Scan for the cell matching the given text and deliver its (X, Y) coordinate at center. 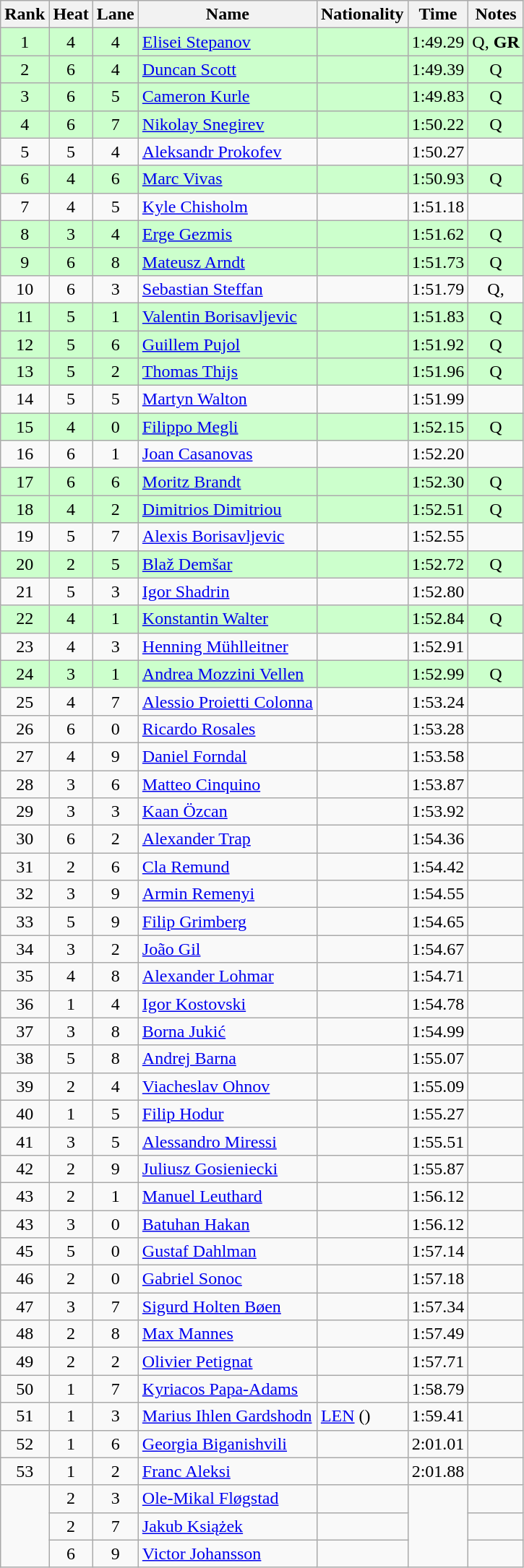
50 (25, 1389)
Thomas Thijs (227, 372)
1:54.99 (438, 1031)
1:51.79 (438, 289)
1:53.28 (438, 729)
Alexis Borisavljevic (227, 537)
Duncan Scott (227, 69)
2:01.88 (438, 1471)
Ole-Mikal Fløgstad (227, 1499)
22 (25, 619)
Rank (25, 14)
Daniel Forndal (227, 756)
1:55.51 (438, 1141)
1:53.58 (438, 756)
1:54.55 (438, 894)
53 (25, 1471)
1:57.71 (438, 1361)
45 (25, 1252)
Marius Ihlen Gardshodn (227, 1416)
Valentin Borisavljevic (227, 316)
Victor Johansson (227, 1554)
1:54.42 (438, 867)
Cla Remund (227, 867)
Notes (496, 14)
1:57.34 (438, 1307)
Franc Aleksi (227, 1471)
Igor Kostovski (227, 1004)
28 (25, 784)
Mateusz Arndt (227, 261)
Dimitrios Dimitriou (227, 509)
25 (25, 701)
1:50.27 (438, 152)
Matteo Cinquino (227, 784)
1:49.39 (438, 69)
Georgia Biganishvili (227, 1444)
1:57.14 (438, 1252)
Manuel Leuthard (227, 1196)
Lane (116, 14)
Alexander Trap (227, 839)
Alexander Lohmar (227, 976)
29 (25, 812)
31 (25, 867)
Max Mannes (227, 1334)
Q, GR (496, 42)
26 (25, 729)
Borna Jukić (227, 1031)
1:52.51 (438, 509)
Joan Casanovas (227, 454)
46 (25, 1279)
Sigurd Holten Bøen (227, 1307)
52 (25, 1444)
Juliusz Gosieniecki (227, 1169)
Moritz Brandt (227, 482)
Henning Mühlleitner (227, 646)
Nationality (362, 14)
12 (25, 345)
Andrej Barna (227, 1059)
21 (25, 592)
Igor Shadrin (227, 592)
Sebastian Steffan (227, 289)
1:52.55 (438, 537)
36 (25, 1004)
1:54.36 (438, 839)
Blaž Demšar (227, 564)
LEN () (362, 1416)
Ricardo Rosales (227, 729)
24 (25, 674)
João Gil (227, 949)
Kyriacos Papa-Adams (227, 1389)
1:53.92 (438, 812)
Alessandro Miressi (227, 1141)
Batuhan Hakan (227, 1224)
1:51.73 (438, 261)
38 (25, 1059)
19 (25, 537)
Name (227, 14)
1:51.18 (438, 207)
Viacheslav Ohnov (227, 1086)
33 (25, 922)
16 (25, 454)
Kyle Chisholm (227, 207)
1:52.80 (438, 592)
1:57.49 (438, 1334)
Filippo Megli (227, 427)
1:54.71 (438, 976)
49 (25, 1361)
30 (25, 839)
1:49.29 (438, 42)
13 (25, 372)
1:53.87 (438, 784)
1:55.87 (438, 1169)
Erge Gezmis (227, 234)
41 (25, 1141)
27 (25, 756)
Time (438, 14)
Martyn Walton (227, 399)
20 (25, 564)
14 (25, 399)
Alessio Proietti Colonna (227, 701)
Heat (71, 14)
1:50.93 (438, 179)
1:58.79 (438, 1389)
1:49.83 (438, 97)
1:55.27 (438, 1114)
Filip Grimberg (227, 922)
Gabriel Sonoc (227, 1279)
34 (25, 949)
1:54.65 (438, 922)
40 (25, 1114)
35 (25, 976)
39 (25, 1086)
47 (25, 1307)
18 (25, 509)
Armin Remenyi (227, 894)
1:52.84 (438, 619)
1:52.99 (438, 674)
1:51.92 (438, 345)
11 (25, 316)
1:55.07 (438, 1059)
32 (25, 894)
51 (25, 1416)
Filip Hodur (227, 1114)
Q, (496, 289)
Nikolay Snegirev (227, 124)
1:55.09 (438, 1086)
37 (25, 1031)
1:59.41 (438, 1416)
Aleksandr Prokofev (227, 152)
1:50.22 (438, 124)
1:54.78 (438, 1004)
Cameron Kurle (227, 97)
1:52.30 (438, 482)
Guillem Pujol (227, 345)
10 (25, 289)
42 (25, 1169)
Gustaf Dahlman (227, 1252)
2:01.01 (438, 1444)
Andrea Mozzini Vellen (227, 674)
1:52.20 (438, 454)
Jakub Książek (227, 1526)
1:51.99 (438, 399)
15 (25, 427)
48 (25, 1334)
1:54.67 (438, 949)
1:51.62 (438, 234)
17 (25, 482)
Konstantin Walter (227, 619)
Kaan Özcan (227, 812)
Elisei Stepanov (227, 42)
1:52.72 (438, 564)
1:57.18 (438, 1279)
23 (25, 646)
1:52.91 (438, 646)
1:51.83 (438, 316)
1:52.15 (438, 427)
Olivier Petignat (227, 1361)
1:53.24 (438, 701)
Marc Vivas (227, 179)
1:51.96 (438, 372)
